Extract the (x, y) coordinate from the center of the cell holding the provided text.  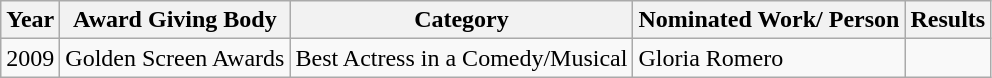
2009 (30, 58)
Gloria Romero (769, 58)
Golden Screen Awards (175, 58)
Year (30, 20)
Nominated Work/ Person (769, 20)
Award Giving Body (175, 20)
Category (462, 20)
Best Actress in a Comedy/Musical (462, 58)
Results (948, 20)
